Return (x, y) of the center of cell containing provided text 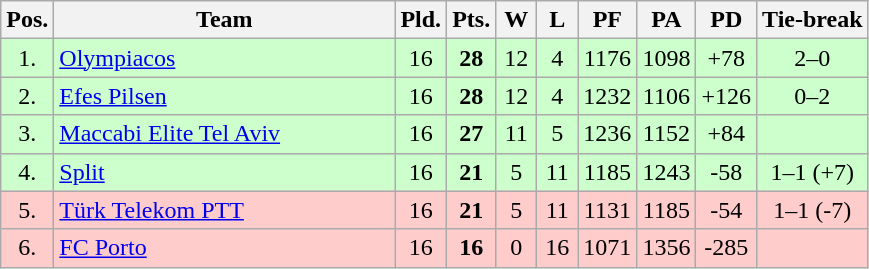
5. (28, 210)
Maccabi Elite Tel Aviv (224, 134)
Türk Telekom PTT (224, 210)
+126 (726, 96)
Pts. (472, 20)
1176 (608, 58)
1. (28, 58)
+84 (726, 134)
0–2 (813, 96)
1232 (608, 96)
-54 (726, 210)
1131 (608, 210)
W (516, 20)
Pos. (28, 20)
Team (224, 20)
Olympiacos (224, 58)
Efes Pilsen (224, 96)
1071 (608, 248)
Pld. (421, 20)
1243 (666, 172)
Split (224, 172)
2–0 (813, 58)
1–1 (-7) (813, 210)
2. (28, 96)
1–1 (+7) (813, 172)
-285 (726, 248)
+78 (726, 58)
Tie-break (813, 20)
1236 (608, 134)
1356 (666, 248)
27 (472, 134)
FC Porto (224, 248)
PD (726, 20)
1152 (666, 134)
0 (516, 248)
PF (608, 20)
4. (28, 172)
6. (28, 248)
PA (666, 20)
1098 (666, 58)
L (558, 20)
1106 (666, 96)
3. (28, 134)
-58 (726, 172)
